Search for the cell housing the specified text and yield its (x, y) center coordinate. 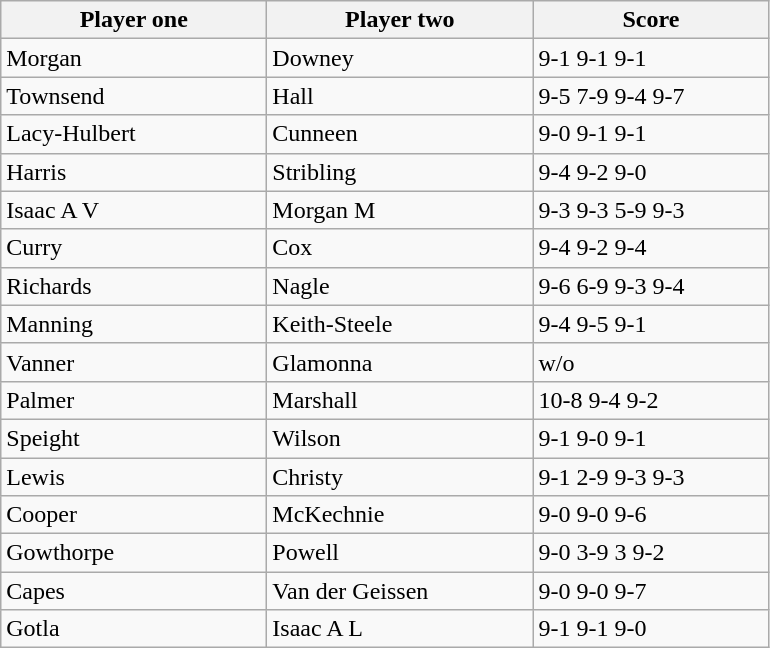
Hall (400, 96)
Glamonna (400, 362)
9-4 9-2 9-4 (651, 248)
Nagle (400, 286)
9-0 9-1 9-1 (651, 134)
Morgan M (400, 210)
Score (651, 20)
Manning (134, 324)
Vanner (134, 362)
Stribling (400, 172)
Isaac A V (134, 210)
9-6 6-9 9-3 9-4 (651, 286)
9-0 9-0 9-7 (651, 591)
Isaac A L (400, 629)
Christy (400, 477)
9-0 3-9 3 9-2 (651, 553)
Curry (134, 248)
Cox (400, 248)
Powell (400, 553)
Morgan (134, 58)
Richards (134, 286)
Wilson (400, 438)
9-1 2-9 9-3 9-3 (651, 477)
Keith-Steele (400, 324)
Townsend (134, 96)
Downey (400, 58)
9-1 9-1 9-1 (651, 58)
Lewis (134, 477)
10-8 9-4 9-2 (651, 400)
9-4 9-5 9-1 (651, 324)
9-1 9-0 9-1 (651, 438)
9-0 9-0 9-6 (651, 515)
9-5 7-9 9-4 9-7 (651, 96)
w/o (651, 362)
Cunneen (400, 134)
Marshall (400, 400)
Player two (400, 20)
Gotla (134, 629)
9-1 9-1 9-0 (651, 629)
Harris (134, 172)
Palmer (134, 400)
Lacy-Hulbert (134, 134)
9-3 9-3 5-9 9-3 (651, 210)
Cooper (134, 515)
Van der Geissen (400, 591)
9-4 9-2 9-0 (651, 172)
Speight (134, 438)
McKechnie (400, 515)
Gowthorpe (134, 553)
Capes (134, 591)
Player one (134, 20)
